Return [X, Y] of the center of cell containing provided text 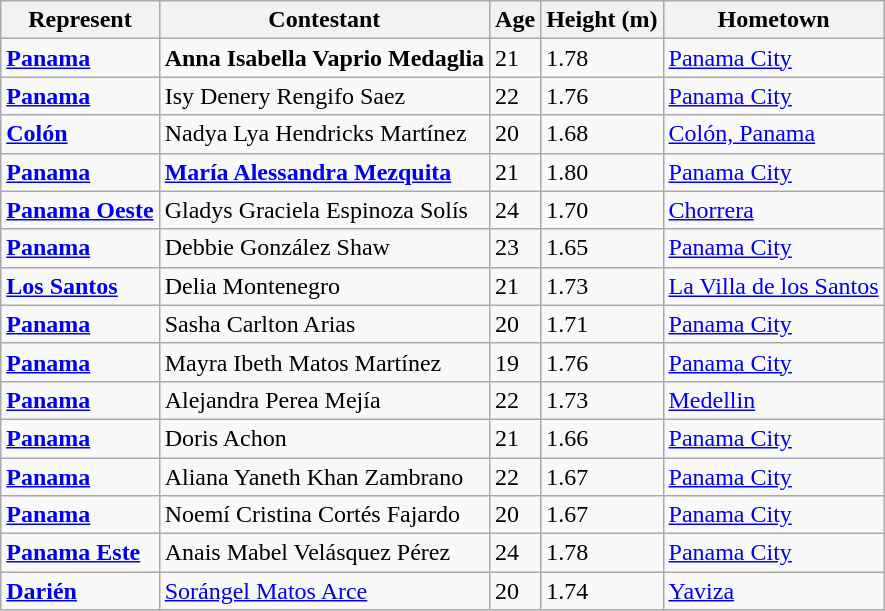
Contestant [324, 20]
Darién [80, 591]
1.65 [602, 248]
Height (m) [602, 20]
María Alessandra Mezquita [324, 172]
Alejandra Perea Mejía [324, 400]
Mayra Ibeth Matos Martínez [324, 362]
Age [516, 20]
Nadya Lya Hendricks Martínez [324, 134]
La Villa de los Santos [774, 286]
Chorrera [774, 210]
Doris Achon [324, 438]
1.70 [602, 210]
Gladys Graciela Espinoza Solís [324, 210]
Debbie González Shaw [324, 248]
Medellin [774, 400]
23 [516, 248]
Delia Montenegro [324, 286]
19 [516, 362]
Sasha Carlton Arias [324, 324]
1.71 [602, 324]
1.74 [602, 591]
Represent [80, 20]
Panama Este [80, 553]
1.80 [602, 172]
Colón [80, 134]
Isy Denery Rengifo Saez [324, 96]
Anais Mabel Velásquez Pérez [324, 553]
Los Santos [80, 286]
Yaviza [774, 591]
1.66 [602, 438]
Hometown [774, 20]
Anna Isabella Vaprio Medaglia [324, 58]
Aliana Yaneth Khan Zambrano [324, 477]
Panama Oeste [80, 210]
Noemí Cristina Cortés Fajardo [324, 515]
1.68 [602, 134]
Sorángel Matos Arce [324, 591]
Colón, Panama [774, 134]
